Extract the [X, Y] coordinate from the center of the cell holding the provided text.  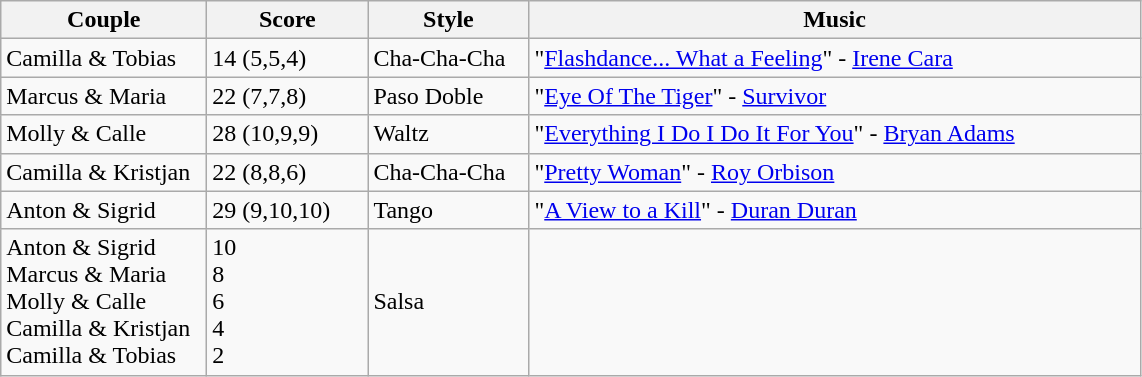
14 (5,5,4) [288, 58]
108642 [288, 302]
22 (7,7,8) [288, 96]
Couple [104, 20]
Paso Doble [448, 96]
Salsa [448, 302]
"Pretty Woman" - Roy Orbison [834, 172]
29 (9,10,10) [288, 210]
Score [288, 20]
22 (8,8,6) [288, 172]
Molly & Calle [104, 134]
Camilla & Tobias [104, 58]
"Everything I Do I Do It For You" - Bryan Adams [834, 134]
Music [834, 20]
28 (10,9,9) [288, 134]
Anton & Sigrid [104, 210]
Tango [448, 210]
Marcus & Maria [104, 96]
Anton & SigridMarcus & MariaMolly & CalleCamilla & KristjanCamilla & Tobias [104, 302]
"Eye Of The Tiger" - Survivor [834, 96]
Waltz [448, 134]
Style [448, 20]
"A View to a Kill" - Duran Duran [834, 210]
"Flashdance... What a Feeling" - Irene Cara [834, 58]
Camilla & Kristjan [104, 172]
